Extract the (X, Y) coordinate from the center of the cell holding the provided text.  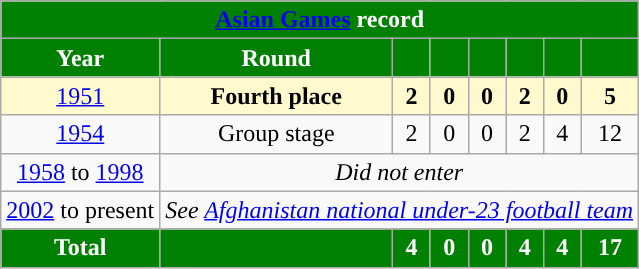
Fourth place (276, 96)
17 (610, 248)
Total (80, 248)
2002 to present (80, 210)
Asian Games record (320, 20)
Round (276, 58)
1951 (80, 96)
Group stage (276, 134)
Did not enter (400, 172)
See Afghanistan national under-23 football team (400, 210)
5 (610, 96)
12 (610, 134)
Year (80, 58)
1954 (80, 134)
1958 to 1998 (80, 172)
